Locate the cell with the specified text and output its [x, y] center coordinate. 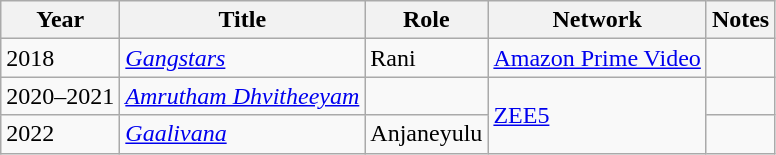
Network [597, 20]
Gaalivana [242, 134]
Title [242, 20]
2018 [60, 58]
2022 [60, 134]
Role [426, 20]
Rani [426, 58]
ZEE5 [597, 115]
Gangstars [242, 58]
Amazon Prime Video [597, 58]
Notes [740, 20]
Year [60, 20]
Amrutham Dhvitheeyam [242, 96]
Anjaneyulu [426, 134]
2020–2021 [60, 96]
